Capture the cell that displays the provided text and extract its [x, y] central coordinate. 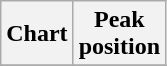
Peakposition [119, 34]
Chart [37, 34]
